Capture the cell that displays the provided text and extract its [x, y] central coordinate. 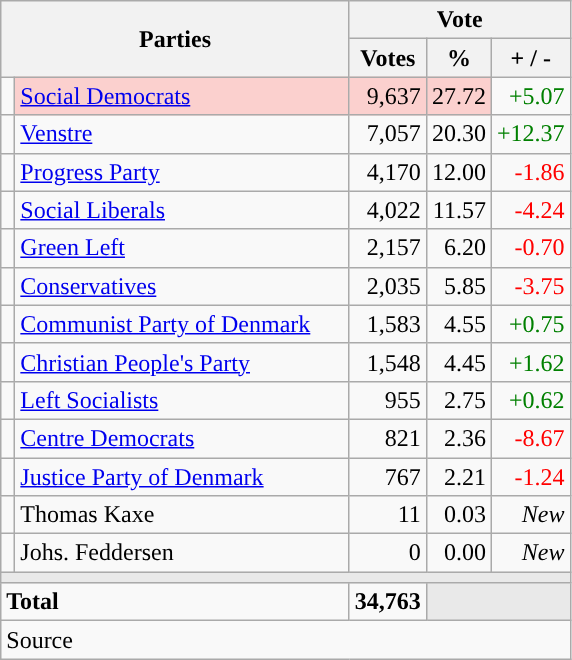
-3.75 [530, 286]
27.72 [458, 96]
2,035 [388, 286]
1,548 [388, 362]
11 [388, 515]
+0.62 [530, 400]
Social Liberals [182, 210]
+12.37 [530, 134]
9,637 [388, 96]
Progress Party [182, 172]
0.03 [458, 515]
2.36 [458, 438]
+ / - [530, 58]
+5.07 [530, 96]
767 [388, 477]
Justice Party of Denmark [182, 477]
Centre Democrats [182, 438]
-1.24 [530, 477]
0.00 [458, 553]
2.21 [458, 477]
4,170 [388, 172]
12.00 [458, 172]
5.85 [458, 286]
Venstre [182, 134]
-0.70 [530, 248]
7,057 [388, 134]
2,157 [388, 248]
Conservatives [182, 286]
Social Democrats [182, 96]
-8.67 [530, 438]
821 [388, 438]
Vote [460, 20]
4.55 [458, 324]
0 [388, 553]
-1.86 [530, 172]
Christian People's Party [182, 362]
Votes [388, 58]
Communist Party of Denmark [182, 324]
Parties [176, 39]
11.57 [458, 210]
955 [388, 400]
4,022 [388, 210]
4.45 [458, 362]
20.30 [458, 134]
+0.75 [530, 324]
34,763 [388, 602]
Johs. Feddersen [182, 553]
Green Left [182, 248]
+1.62 [530, 362]
Left Socialists [182, 400]
6.20 [458, 248]
2.75 [458, 400]
1,583 [388, 324]
Total [176, 602]
Thomas Kaxe [182, 515]
% [458, 58]
Source [286, 640]
-4.24 [530, 210]
